Scan for the cell matching the given text and deliver its [x, y] coordinate at center. 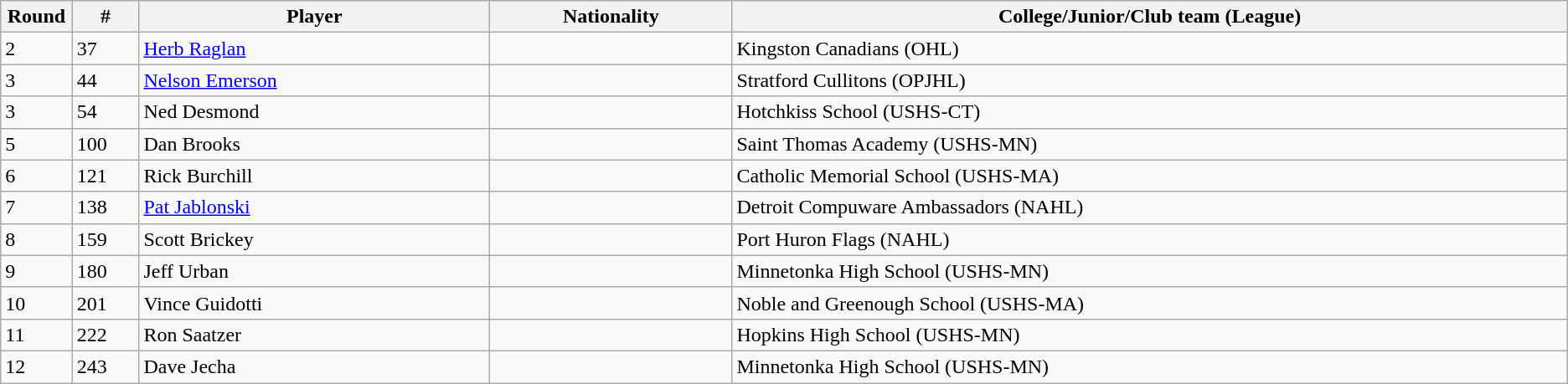
9 [37, 271]
Herb Raglan [315, 49]
Jeff Urban [315, 271]
12 [37, 366]
Dave Jecha [315, 366]
201 [106, 303]
121 [106, 176]
Stratford Cullitons (OPJHL) [1149, 80]
Vince Guidotti [315, 303]
Nationality [611, 17]
# [106, 17]
100 [106, 144]
8 [37, 239]
Catholic Memorial School (USHS-MA) [1149, 176]
11 [37, 335]
7 [37, 207]
222 [106, 335]
College/Junior/Club team (League) [1149, 17]
Pat Jablonski [315, 207]
Detroit Compuware Ambassadors (NAHL) [1149, 207]
10 [37, 303]
6 [37, 176]
54 [106, 112]
159 [106, 239]
Ron Saatzer [315, 335]
Port Huron Flags (NAHL) [1149, 239]
Noble and Greenough School (USHS-MA) [1149, 303]
Nelson Emerson [315, 80]
180 [106, 271]
2 [37, 49]
Round [37, 17]
44 [106, 80]
Hotchkiss School (USHS-CT) [1149, 112]
Dan Brooks [315, 144]
Rick Burchill [315, 176]
Player [315, 17]
Scott Brickey [315, 239]
243 [106, 366]
37 [106, 49]
Kingston Canadians (OHL) [1149, 49]
138 [106, 207]
5 [37, 144]
Ned Desmond [315, 112]
Hopkins High School (USHS-MN) [1149, 335]
Saint Thomas Academy (USHS-MN) [1149, 144]
